Extract the [X, Y] coordinate from the center of the cell holding the provided text.  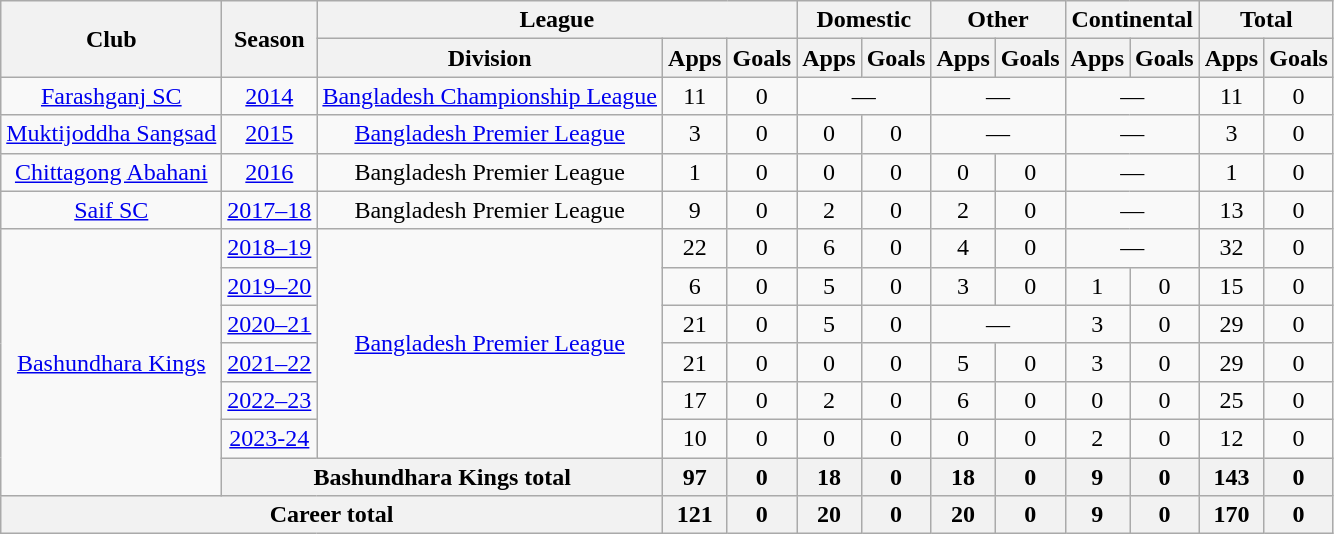
Bashundhara Kings total [442, 477]
2022–23 [270, 400]
2021–22 [270, 362]
Bashundhara Kings [112, 362]
2015 [270, 134]
Farashganj SC [112, 96]
Chittagong Abahani [112, 172]
Club [112, 39]
32 [1231, 248]
Continental [1132, 20]
4 [963, 248]
Career total [332, 515]
2014 [270, 96]
25 [1231, 400]
2017–18 [270, 210]
Domestic [864, 20]
22 [695, 248]
143 [1231, 477]
15 [1231, 286]
10 [695, 438]
121 [695, 515]
Muktijoddha Sangsad [112, 134]
Division [490, 58]
12 [1231, 438]
Total [1266, 20]
2018–19 [270, 248]
Other [998, 20]
13 [1231, 210]
Saif SC [112, 210]
2016 [270, 172]
17 [695, 400]
Season [270, 39]
170 [1231, 515]
97 [695, 477]
2020–21 [270, 324]
2019–20 [270, 286]
League [557, 20]
2023-24 [270, 438]
Bangladesh Championship League [490, 96]
